Find where the given text appears and provide that cell's center as (x, y) coordinate. 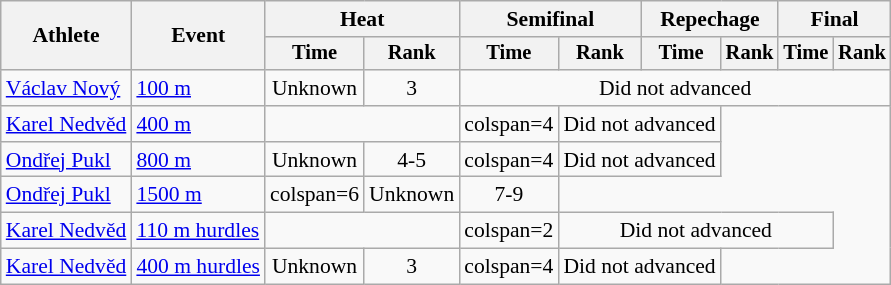
1500 m (198, 195)
Repechage (710, 19)
Athlete (66, 36)
Václav Nový (66, 88)
colspan=6 (314, 195)
400 m hurdles (198, 267)
400 m (198, 124)
Event (198, 36)
110 m hurdles (198, 231)
Semifinal (550, 19)
800 m (198, 160)
colspan=2 (508, 231)
4-5 (412, 160)
100 m (198, 88)
7-9 (508, 195)
Heat (362, 19)
Final (834, 19)
